For the text-containing cell, return its midpoint in (X, Y) coordinate format. 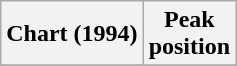
Chart (1994) (72, 34)
Peakposition (189, 34)
